For the text-containing cell, return its midpoint in (x, y) coordinate format. 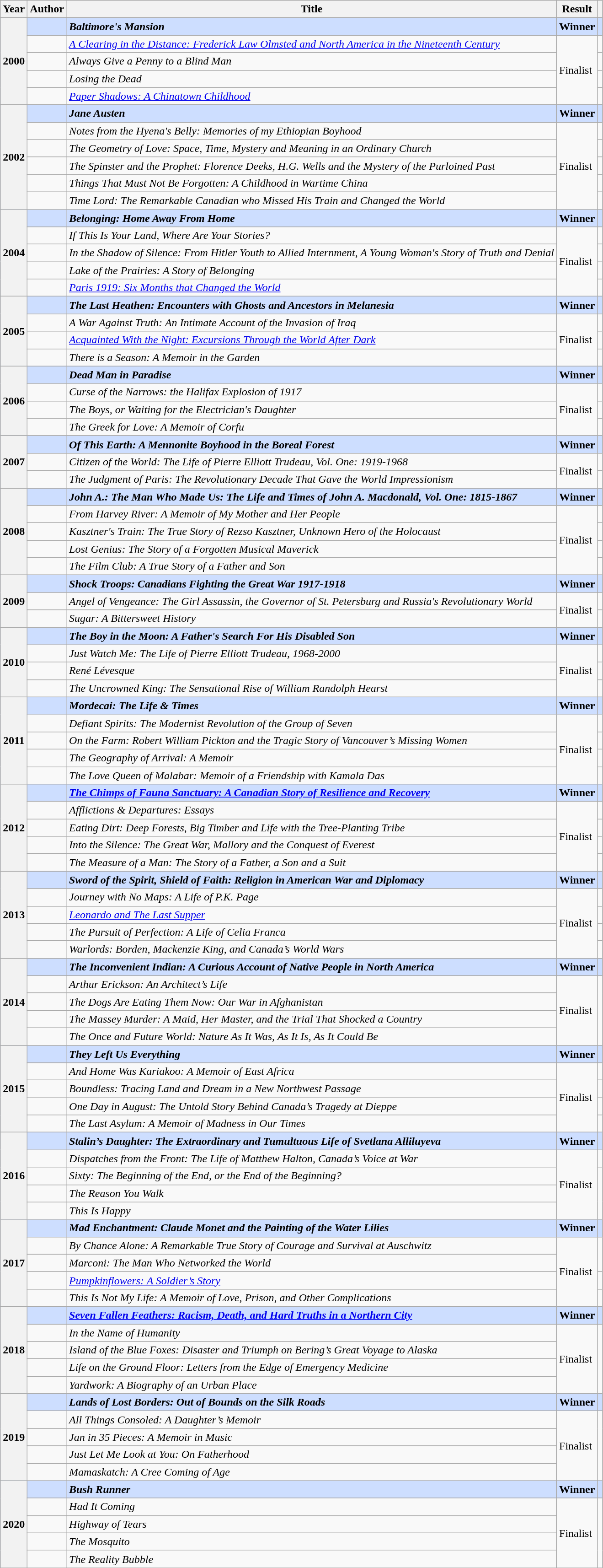
Author (47, 9)
Belonging: Home Away From Home (312, 218)
2020 (14, 1524)
2009 (14, 601)
They Left Us Everything (312, 1054)
A Clearing in the Distance: Frederick Law Olmsted and North America in the Nineteenth Century (312, 44)
In the Shadow of Silence: From Hitler Youth to Allied Internment, A Young Woman's Story of Truth and Denial (312, 253)
Baltimore's Mansion (312, 27)
Pumpkinflowers: A Soldier’s Story (312, 1280)
Things That Must Not Be Forgotten: A Childhood in Wartime China (312, 183)
Dispatches from the Front: The Life of Matthew Halton, Canada’s Voice at War (312, 1158)
2012 (14, 828)
Warlords: Borden, Mackenzie King, and Canada’s World Wars (312, 949)
Lake of the Prairies: A Story of Belonging (312, 270)
The Uncrowned King: The Sensational Rise of William Randolph Hearst (312, 688)
The Inconvenient Indian: A Curious Account of Native People in North America (312, 967)
Leonardo and The Last Supper (312, 915)
Angel of Vengeance: The Girl Assassin, the Governor of St. Petersburg and Russia's Revolutionary World (312, 601)
Lands of Lost Borders: Out of Bounds on the Silk Roads (312, 1402)
Just Let Me Look at You: On Fatherhood (312, 1455)
And Home Was Kariakoo: A Memoir of East Africa (312, 1072)
Had It Coming (312, 1507)
2004 (14, 253)
The Boy in the Moon: A Father's Search For His Disabled Son (312, 636)
Jane Austen (312, 113)
Mad Enchantment: Claude Monet and the Painting of the Water Lilies (312, 1228)
Sugar: A Bittersweet History (312, 619)
The Mosquito (312, 1541)
2013 (14, 915)
One Day in August: The Untold Story Behind Canada’s Tragedy at Dieppe (312, 1106)
The Judgment of Paris: The Revolutionary Decade That Gave the World Impressionism (312, 479)
Shock Troops: Canadians Fighting the Great War 1917-1918 (312, 584)
2008 (14, 531)
2000 (14, 61)
Kasztner's Train: The True Story of Rezso Kasztner, Unknown Hero of the Holocaust (312, 532)
The Chimps of Fauna Sanctuary: A Canadian Story of Resilience and Recovery (312, 793)
Seven Fallen Feathers: Racism, Death, and Hard Truths in a Northern City (312, 1315)
If This Is Your Land, Where Are Your Stories? (312, 236)
2006 (14, 401)
Defiant Spirits: The Modernist Revolution of the Group of Seven (312, 723)
Jan in 35 Pieces: A Memoir in Music (312, 1437)
Of This Earth: A Mennonite Boyhood in the Boreal Forest (312, 444)
2010 (14, 662)
The Last Heathen: Encounters with Ghosts and Ancestors in Melanesia (312, 305)
Sword of the Spirit, Shield of Faith: Religion in American War and Diplomacy (312, 880)
2019 (14, 1437)
2017 (14, 1263)
Paper Shadows: A Chinatown Childhood (312, 96)
The Once and Future World: Nature As It Was, As It Is, As It Could Be (312, 1036)
2015 (14, 1088)
Title (312, 9)
The Love Queen of Malabar: Memoir of a Friendship with Kamala Das (312, 776)
Island of the Blue Foxes: Disaster and Triumph on Bering’s Great Voyage to Alaska (312, 1350)
Marconi: The Man Who Networked the World (312, 1263)
Boundless: Tracing Land and Dream in a New Northwest Passage (312, 1089)
The Geometry of Love: Space, Time, Mystery and Meaning in an Ordinary Church (312, 148)
Mamaskatch: A Cree Coming of Age (312, 1472)
2002 (14, 157)
The Film Club: A True Story of a Father and Son (312, 566)
Into the Silence: The Great War, Mallory and the Conquest of Everest (312, 845)
2007 (14, 462)
The Greek for Love: A Memoir of Corfu (312, 427)
Afflictions & Departures: Essays (312, 810)
Highway of Tears (312, 1524)
Citizen of the World: The Life of Pierre Elliott Trudeau, Vol. One: 1919-1968 (312, 462)
There is a Season: A Memoir in the Garden (312, 357)
Always Give a Penny to a Blind Man (312, 61)
Stalin’s Daughter: The Extraordinary and Tumultuous Life of Svetlana Alliluyeva (312, 1141)
Mordecai: The Life & Times (312, 706)
Just Watch Me: The Life of Pierre Elliott Trudeau, 1968-2000 (312, 653)
2018 (14, 1350)
Notes from the Hyena's Belly: Memories of my Ethiopian Boyhood (312, 131)
René Lévesque (312, 671)
Paris 1919: Six Months that Changed the World (312, 288)
Curse of the Narrows: the Halifax Explosion of 1917 (312, 392)
This Is Happy (312, 1211)
John A.: The Man Who Made Us: The Life and Times of John A. Macdonald, Vol. One: 1815-1867 (312, 496)
Dead Man in Paradise (312, 375)
The Geography of Arrival: A Memoir (312, 758)
Arthur Erickson: An Architect’s Life (312, 984)
The Reason You Walk (312, 1193)
The Boys, or Waiting for the Electrician's Daughter (312, 410)
2016 (14, 1176)
Year (14, 9)
This Is Not My Life: A Memoir of Love, Prison, and Other Complications (312, 1298)
2005 (14, 331)
From Harvey River: A Memoir of My Mother and Her People (312, 514)
The Measure of a Man: The Story of a Father, a Son and a Suit (312, 862)
The Dogs Are Eating Them Now: Our War in Afghanistan (312, 1002)
Sixty: The Beginning of the End, or the End of the Beginning? (312, 1176)
Lost Genius: The Story of a Forgotten Musical Maverick (312, 549)
Bush Runner (312, 1489)
All Things Consoled: A Daughter’s Memoir (312, 1420)
In the Name of Humanity (312, 1333)
The Spinster and the Prophet: Florence Deeks, H.G. Wells and the Mystery of the Purloined Past (312, 166)
On the Farm: Robert William Pickton and the Tragic Story of Vancouver’s Missing Women (312, 740)
Losing the Dead (312, 79)
2011 (14, 740)
Time Lord: The Remarkable Canadian who Missed His Train and Changed the World (312, 200)
Acquainted With the Night: Excursions Through the World After Dark (312, 340)
Yardwork: A Biography of an Urban Place (312, 1385)
Eating Dirt: Deep Forests, Big Timber and Life with the Tree-Planting Tribe (312, 828)
2014 (14, 1002)
Result (577, 9)
By Chance Alone: A Remarkable True Story of Courage and Survival at Auschwitz (312, 1245)
A War Against Truth: An Intimate Account of the Invasion of Iraq (312, 323)
The Massey Murder: A Maid, Her Master, and the Trial That Shocked a Country (312, 1019)
Journey with No Maps: A Life of P.K. Page (312, 897)
The Pursuit of Perfection: A Life of Celia Franca (312, 932)
Life on the Ground Floor: Letters from the Edge of Emergency Medicine (312, 1368)
The Last Asylum: A Memoir of Madness in Our Times (312, 1124)
The Reality Bubble (312, 1559)
